Search for the cell housing the specified text and yield its (x, y) center coordinate. 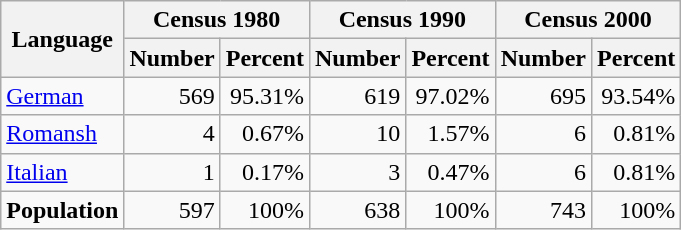
97.02% (450, 96)
Italian (62, 172)
Census 1990 (402, 20)
1.57% (450, 134)
1 (172, 172)
German (62, 96)
743 (543, 210)
Census 2000 (588, 20)
695 (543, 96)
Romansh (62, 134)
3 (357, 172)
Population (62, 210)
Language (62, 39)
95.31% (264, 96)
0.17% (264, 172)
619 (357, 96)
Census 1980 (217, 20)
0.47% (450, 172)
569 (172, 96)
638 (357, 210)
597 (172, 210)
0.67% (264, 134)
93.54% (636, 96)
4 (172, 134)
10 (357, 134)
